Scan for the cell matching the given text and deliver its (X, Y) coordinate at center. 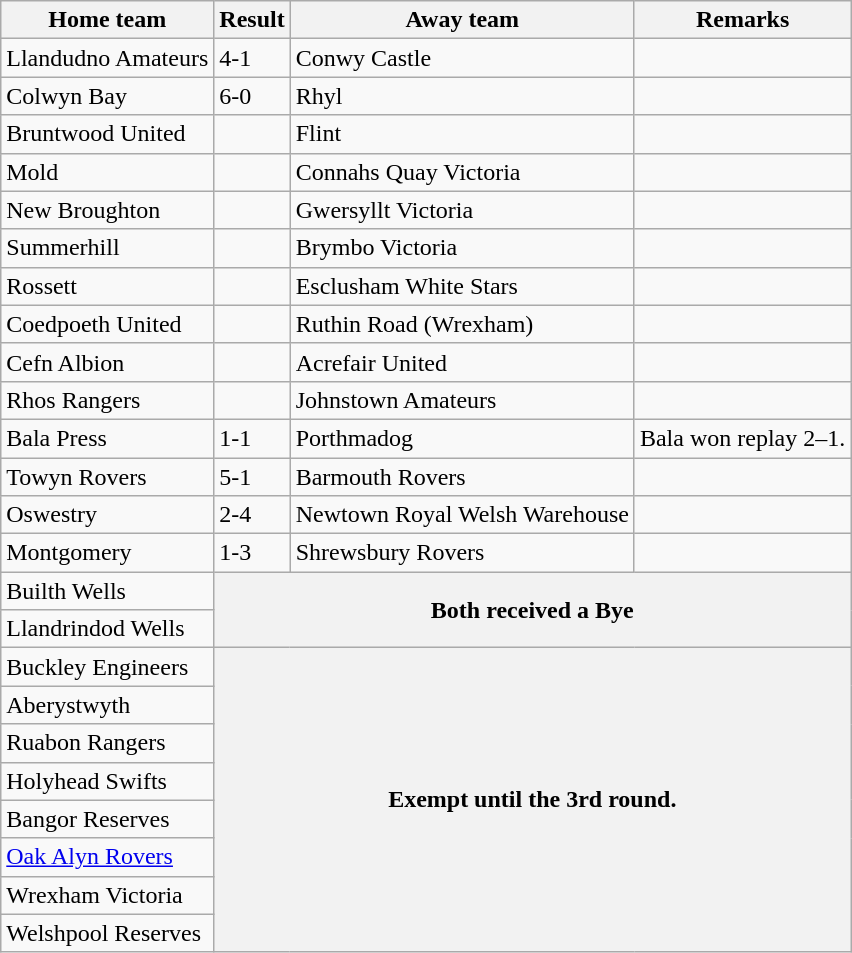
Bruntwood United (108, 134)
Mold (108, 172)
Shrewsbury Rovers (462, 553)
Exempt until the 3rd round. (532, 800)
Rhyl (462, 96)
Esclusham White Stars (462, 286)
Oak Alyn Rovers (108, 857)
New Broughton (108, 210)
Newtown Royal Welsh Warehouse (462, 515)
Both received a Bye (532, 610)
Aberystwyth (108, 705)
Bala won replay 2–1. (742, 438)
Rossett (108, 286)
Connahs Quay Victoria (462, 172)
Llandrindod Wells (108, 629)
Towyn Rovers (108, 477)
Bala Press (108, 438)
Ruabon Rangers (108, 743)
Ruthin Road (Wrexham) (462, 324)
1-1 (252, 438)
Cefn Albion (108, 362)
Flint (462, 134)
Colwyn Bay (108, 96)
6-0 (252, 96)
Johnstown Amateurs (462, 400)
Montgomery (108, 553)
Conwy Castle (462, 58)
Acrefair United (462, 362)
Welshpool Reserves (108, 933)
Result (252, 20)
4-1 (252, 58)
Summerhill (108, 248)
Remarks (742, 20)
Gwersyllt Victoria (462, 210)
Coedpoeth United (108, 324)
Wrexham Victoria (108, 895)
Rhos Rangers (108, 400)
Away team (462, 20)
Porthmadog (462, 438)
1-3 (252, 553)
Barmouth Rovers (462, 477)
5-1 (252, 477)
Builth Wells (108, 591)
Home team (108, 20)
Holyhead Swifts (108, 781)
Oswestry (108, 515)
Brymbo Victoria (462, 248)
Llandudno Amateurs (108, 58)
Bangor Reserves (108, 819)
Buckley Engineers (108, 667)
2-4 (252, 515)
